Determine the (X, Y) coordinate at the center of the cell enclosing the given text.  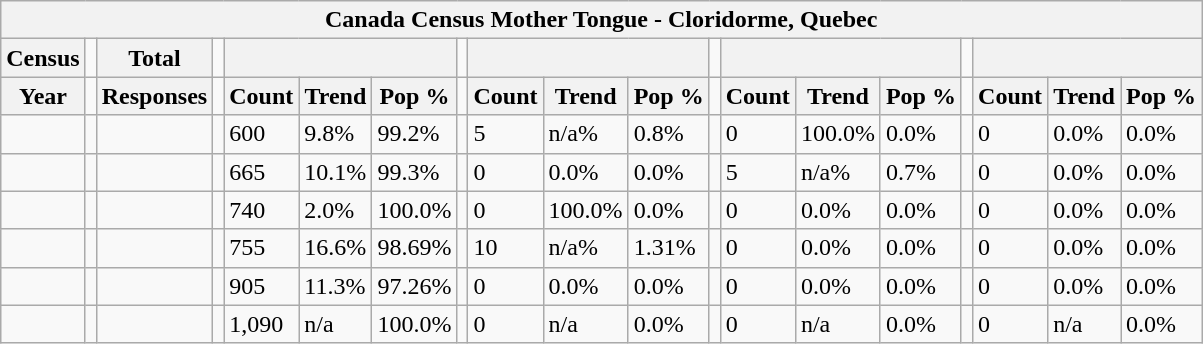
99.2% (414, 134)
Responses (154, 96)
665 (262, 172)
10 (506, 248)
9.8% (336, 134)
1,090 (262, 324)
2.0% (336, 210)
11.3% (336, 286)
905 (262, 286)
755 (262, 248)
99.3% (414, 172)
98.69% (414, 248)
600 (262, 134)
0.7% (920, 172)
0.8% (668, 134)
1.31% (668, 248)
Canada Census Mother Tongue - Cloridorme, Quebec (602, 20)
10.1% (336, 172)
Year (43, 96)
Total (154, 58)
740 (262, 210)
97.26% (414, 286)
Census (43, 58)
16.6% (336, 248)
